Scan for the cell matching the given text and deliver its (X, Y) coordinate at center. 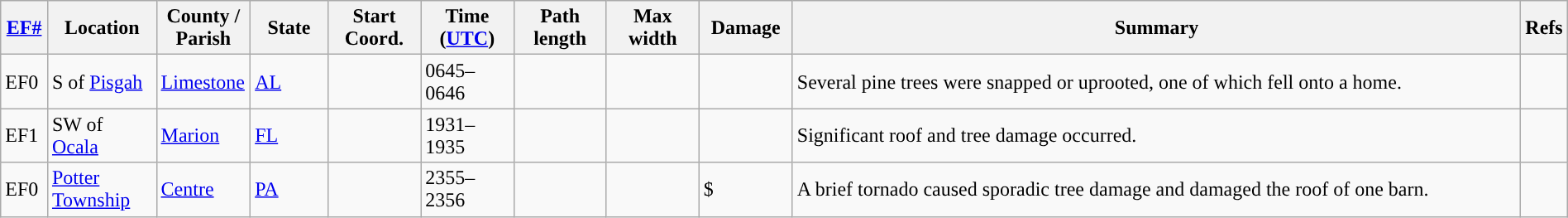
Several pine trees were snapped or uprooted, one of which fell onto a home. (1156, 81)
Limestone (203, 81)
Location (102, 28)
EF# (25, 28)
Summary (1156, 28)
Centre (203, 189)
Damage (746, 28)
A brief tornado caused sporadic tree damage and damaged the roof of one barn. (1156, 189)
State (289, 28)
$ (746, 189)
SW of Ocala (102, 136)
Start Coord. (374, 28)
EF1 (25, 136)
Refs (1544, 28)
AL (289, 81)
Potter Township (102, 189)
S of Pisgah (102, 81)
FL (289, 136)
Time (UTC) (467, 28)
1931–1935 (467, 136)
County / Parish (203, 28)
Marion (203, 136)
PA (289, 189)
Path length (560, 28)
Max width (653, 28)
0645–0646 (467, 81)
Significant roof and tree damage occurred. (1156, 136)
2355–2356 (467, 189)
